Detect which cell encompasses the target text, then output its (x, y) center coordinate. 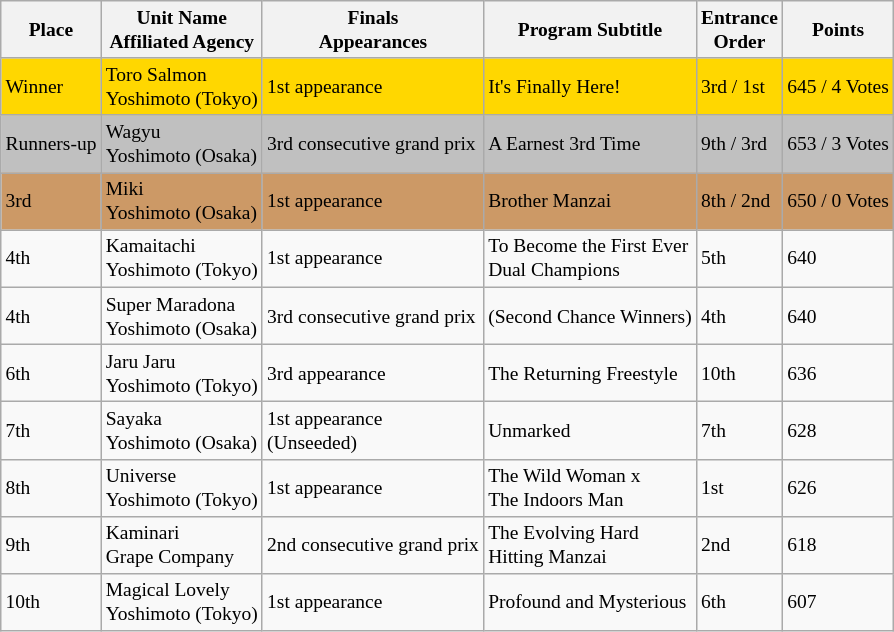
It's Finally Here! (590, 86)
Toro SalmonYoshimoto (Tokyo) (182, 86)
1st appearance(Unseeded) (372, 430)
Unit NameAffiliated Agency (182, 30)
Unmarked (590, 430)
FinalsAppearances (372, 30)
Place (51, 30)
(Second Chance Winners) (590, 316)
UniverseYoshimoto (Tokyo) (182, 488)
SayakaYoshimoto (Osaka) (182, 430)
653 / 3 Votes (838, 144)
645 / 4 Votes (838, 86)
636 (838, 372)
To Become the First EverDual Champions (590, 258)
Brother Manzai (590, 202)
Profound and Mysterious (590, 602)
MikiYoshimoto (Osaka) (182, 202)
The Wild Woman xThe Indoors Man (590, 488)
607 (838, 602)
Points (838, 30)
9th / 3rd (739, 144)
Jaru JaruYoshimoto (Tokyo) (182, 372)
8th / 2nd (739, 202)
2nd consecutive grand prix (372, 544)
The Returning Freestyle (590, 372)
1st (739, 488)
618 (838, 544)
628 (838, 430)
Program Subtitle (590, 30)
KamaitachiYoshimoto (Tokyo) (182, 258)
626 (838, 488)
WagyuYoshimoto (Osaka) (182, 144)
A Earnest 3rd Time (590, 144)
9th (51, 544)
Magical LovelyYoshimoto (Tokyo) (182, 602)
EntranceOrder (739, 30)
Runners-up (51, 144)
3rd / 1st (739, 86)
Super MaradonaYoshimoto (Osaka) (182, 316)
Winner (51, 86)
The Evolving HardHitting Manzai (590, 544)
5th (739, 258)
3rd (51, 202)
2nd (739, 544)
3rd appearance (372, 372)
8th (51, 488)
KaminariGrape Company (182, 544)
650 / 0 Votes (838, 202)
